Return the (x, y) coordinate for the center point of the cell that contains the specified text.  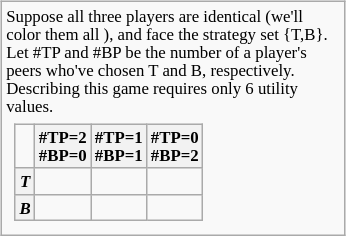
T (24, 181)
B (24, 207)
#TP=0#BP=2 (175, 146)
#TP=2#BP=0 (63, 146)
#TP=1#BP=1 (119, 146)
